Detect which cell encompasses the target text, then output its (X, Y) center coordinate. 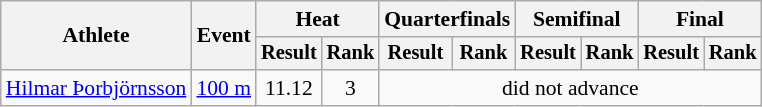
3 (351, 88)
Final (700, 19)
Quarterfinals (447, 19)
Semifinal (576, 19)
Heat (318, 19)
Event (224, 36)
11.12 (289, 88)
Hilmar Þorbjörnsson (96, 88)
100 m (224, 88)
did not advance (570, 88)
Athlete (96, 36)
